Search for the cell housing the specified text and yield its (X, Y) center coordinate. 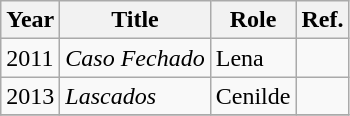
Role (253, 20)
2013 (30, 96)
Ref. (322, 20)
Year (30, 20)
Lena (253, 58)
2011 (30, 58)
Lascados (135, 96)
Caso Fechado (135, 58)
Title (135, 20)
Cenilde (253, 96)
